For the text-containing cell, return its midpoint in (X, Y) coordinate format. 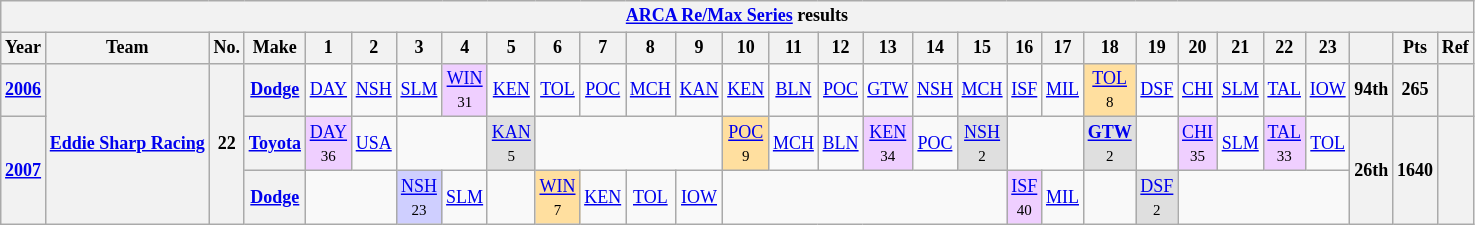
Pts (1416, 48)
19 (1157, 48)
8 (651, 48)
DAY (328, 90)
KAN5 (511, 144)
20 (1198, 48)
WIN31 (465, 90)
7 (603, 48)
3 (419, 48)
WIN7 (558, 197)
No. (226, 48)
CHI35 (1198, 144)
TAL33 (1284, 144)
16 (1024, 48)
Eddie Sharp Racing (127, 144)
GTW (888, 90)
23 (1328, 48)
KAN (699, 90)
12 (840, 48)
26th (1372, 170)
Ref (1455, 48)
DSF (1157, 90)
4 (465, 48)
1640 (1416, 170)
2007 (24, 170)
Toyota (274, 144)
ARCA Re/Max Series results (737, 16)
POC9 (746, 144)
1 (328, 48)
CHI (1198, 90)
USA (374, 144)
TOL8 (1110, 90)
11 (794, 48)
5 (511, 48)
TAL (1284, 90)
10 (746, 48)
6 (558, 48)
21 (1240, 48)
Make (274, 48)
ISF40 (1024, 197)
NSH23 (419, 197)
2 (374, 48)
9 (699, 48)
94th (1372, 90)
KEN34 (888, 144)
2006 (24, 90)
265 (1416, 90)
14 (936, 48)
17 (1063, 48)
13 (888, 48)
GTW2 (1110, 144)
ISF (1024, 90)
Year (24, 48)
18 (1110, 48)
DAY36 (328, 144)
15 (982, 48)
NSH2 (982, 144)
DSF2 (1157, 197)
Team (127, 48)
